Detect which cell encompasses the target text, then output its (x, y) center coordinate. 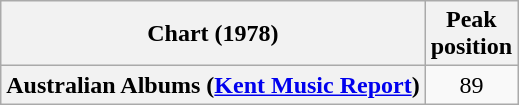
Peakposition (471, 34)
Australian Albums (Kent Music Report) (213, 85)
89 (471, 85)
Chart (1978) (213, 34)
